Find where the given text appears and provide that cell's center as [X, Y] coordinate. 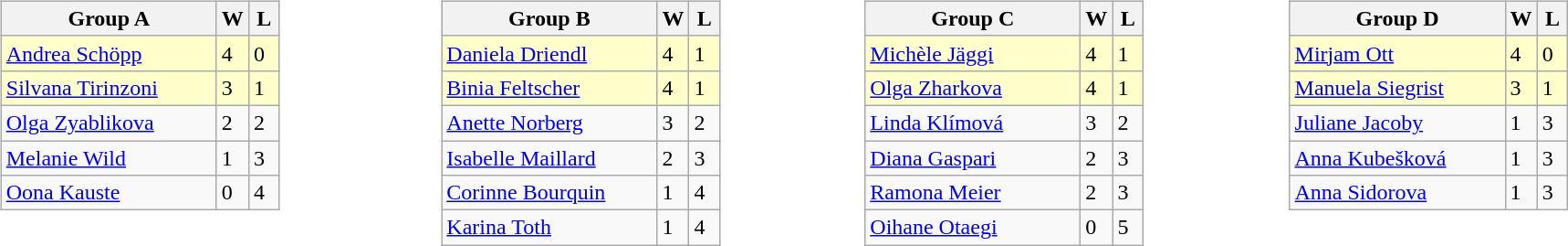
Oihane Otaegi [973, 228]
Melanie Wild [109, 158]
Linda Klímová [973, 123]
Isabelle Maillard [549, 158]
Andrea Schöpp [109, 53]
Anna Kubešková [1397, 158]
Binia Feltscher [549, 88]
Ramona Meier [973, 193]
Group C [973, 18]
Corinne Bourquin [549, 193]
5 [1128, 228]
Olga Zharkova [973, 88]
Manuela Siegrist [1397, 88]
Diana Gaspari [973, 158]
Juliane Jacoby [1397, 123]
Karina Toth [549, 228]
Anette Norberg [549, 123]
Daniela Driendl [549, 53]
Group A [109, 18]
Anna Sidorova [1397, 193]
Oona Kauste [109, 193]
Olga Zyablikova [109, 123]
Michèle Jäggi [973, 53]
Group B [549, 18]
Silvana Tirinzoni [109, 88]
Mirjam Ott [1397, 53]
Group D [1397, 18]
